Provide the [X, Y] coordinate of the cell's center where the given text is located.  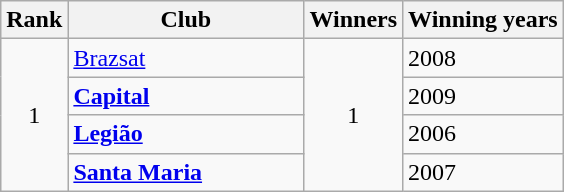
Winners [354, 20]
Rank [34, 20]
Santa Maria [186, 172]
2009 [484, 96]
2008 [484, 58]
2006 [484, 134]
Club [186, 20]
Legião [186, 134]
2007 [484, 172]
Winning years [484, 20]
Brazsat [186, 58]
Capital [186, 96]
